Search for the cell housing the specified text and yield its [x, y] center coordinate. 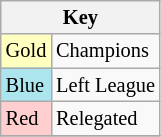
Relegated [106, 118]
Gold [26, 51]
Key [80, 17]
Left League [106, 85]
Red [26, 118]
Champions [106, 51]
Blue [26, 85]
